Capture the cell that displays the provided text and extract its [X, Y] central coordinate. 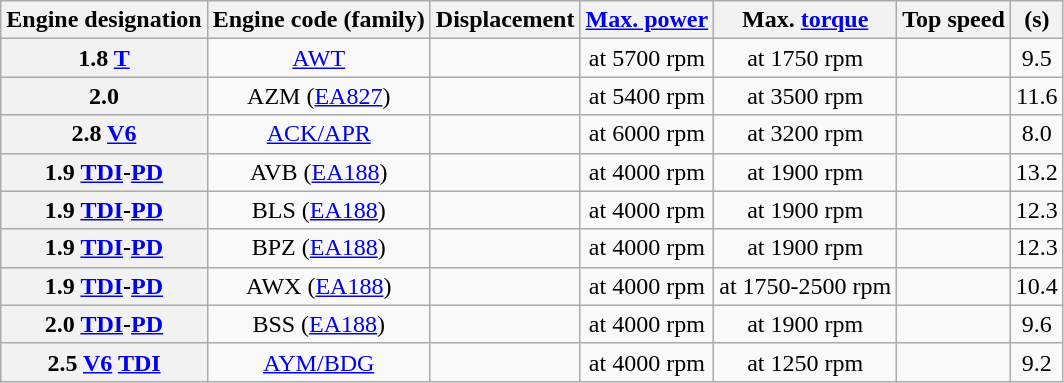
8.0 [1036, 134]
(s) [1036, 20]
2.5 V6 TDI [104, 362]
AVB (EA188) [318, 172]
BLS (EA188) [318, 210]
9.2 [1036, 362]
2.8 V6 [104, 134]
ACK/APR [318, 134]
AYM/BDG [318, 362]
2.0 [104, 96]
2.0 TDI-PD [104, 324]
BSS (EA188) [318, 324]
at 3200 rpm [806, 134]
9.5 [1036, 58]
at 1750 rpm [806, 58]
at 5700 rpm [647, 58]
Top speed [954, 20]
at 6000 rpm [647, 134]
10.4 [1036, 286]
Max. power [647, 20]
at 3500 rpm [806, 96]
BPZ (EA188) [318, 248]
Engine designation [104, 20]
9.6 [1036, 324]
AZM (EA827) [318, 96]
1.8 T [104, 58]
at 5400 rpm [647, 96]
Engine code (family) [318, 20]
13.2 [1036, 172]
AWT [318, 58]
Max. torque [806, 20]
11.6 [1036, 96]
AWX (EA188) [318, 286]
at 1750-2500 rpm [806, 286]
at 1250 rpm [806, 362]
Displacement [505, 20]
